Determine the (x, y) coordinate at the center of the cell enclosing the given text.  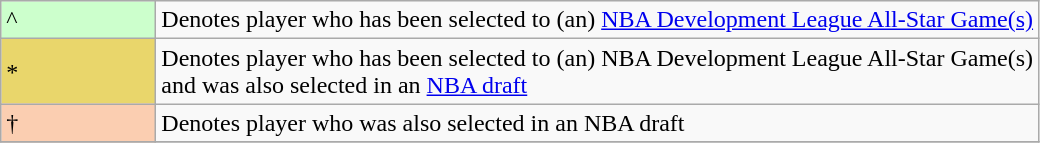
Denotes player who was also selected in an NBA draft (598, 123)
* (78, 72)
^ (78, 20)
Denotes player who has been selected to (an) NBA Development League All-Star Game(s) (598, 20)
Denotes player who has been selected to (an) NBA Development League All-Star Game(s) and was also selected in an NBA draft (598, 72)
† (78, 123)
